Capture the cell that displays the provided text and extract its (x, y) central coordinate. 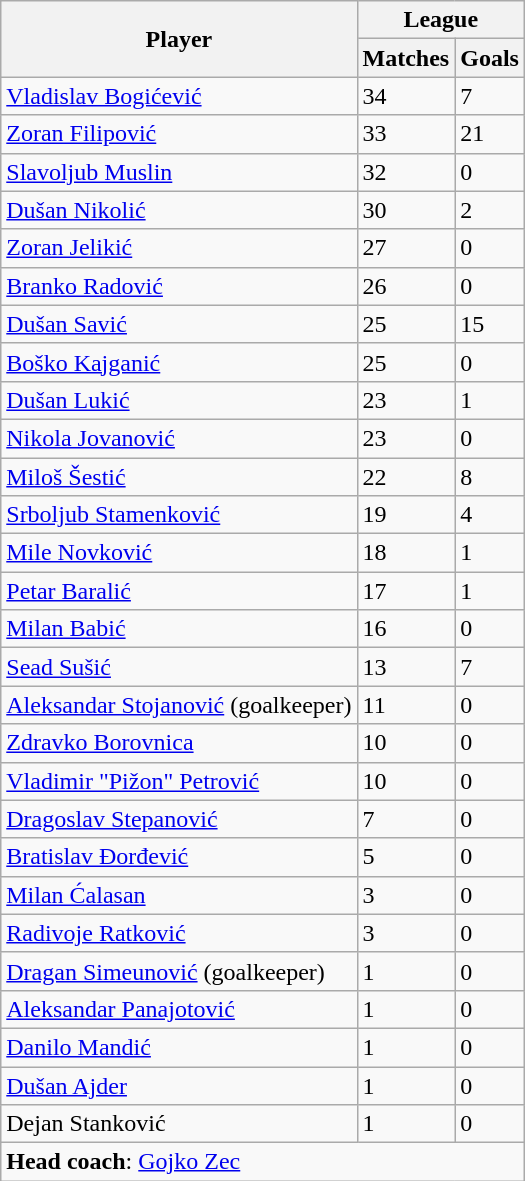
32 (406, 172)
Dušan Nikolić (179, 210)
18 (406, 553)
Bratislav Đorđević (179, 857)
Danilo Mandić (179, 1047)
21 (490, 134)
Nikola Jovanović (179, 438)
Dušan Lukić (179, 400)
Miloš Šestić (179, 477)
Dušan Savić (179, 324)
Goals (490, 58)
Vladimir "Pižon" Petrović (179, 781)
Branko Radović (179, 286)
Srboljub Stamenković (179, 515)
Vladislav Bogićević (179, 96)
27 (406, 248)
13 (406, 667)
16 (406, 629)
Player (179, 39)
Head coach: Gojko Zec (263, 1162)
Milan Ćalasan (179, 895)
11 (406, 705)
Petar Baralić (179, 591)
Milan Babić (179, 629)
5 (406, 857)
League (440, 20)
19 (406, 515)
33 (406, 134)
26 (406, 286)
Dejan Stanković (179, 1124)
34 (406, 96)
Mile Novković (179, 553)
15 (490, 324)
Dragan Simeunović (goalkeeper) (179, 971)
Matches (406, 58)
Dragoslav Stepanović (179, 819)
Zoran Jelikić (179, 248)
Zoran Filipović (179, 134)
Radivoje Ratković (179, 933)
30 (406, 210)
22 (406, 477)
Dušan Ajder (179, 1085)
Sead Sušić (179, 667)
17 (406, 591)
Zdravko Borovnica (179, 743)
Boško Kajganić (179, 362)
Slavoljub Muslin (179, 172)
Aleksandar Stojanović (goalkeeper) (179, 705)
4 (490, 515)
8 (490, 477)
2 (490, 210)
Aleksandar Panajotović (179, 1009)
